Extract the [X, Y] coordinate from the center of the cell holding the provided text.  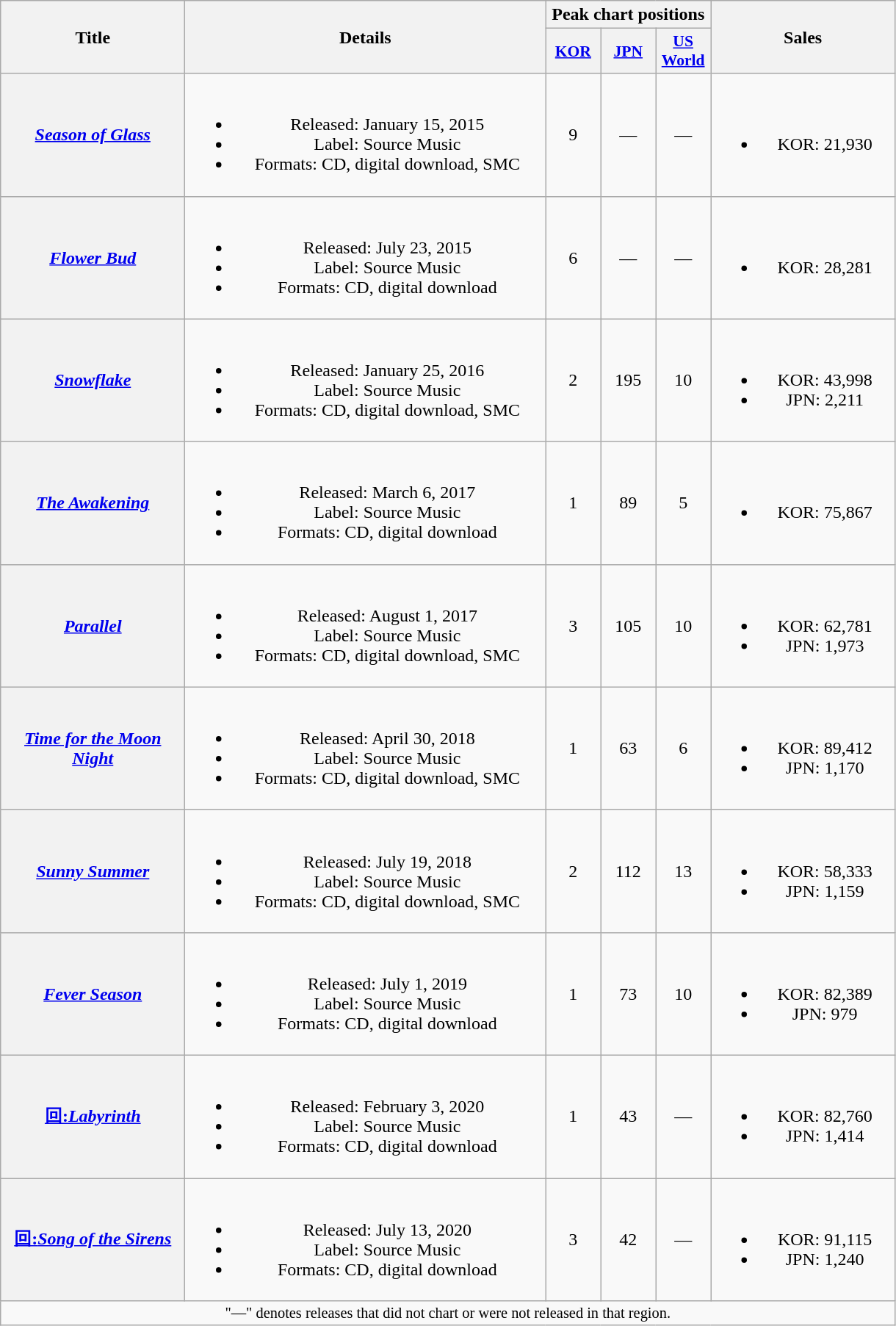
KOR: 82,389JPN: 979 [803, 993]
Released: March 6, 2017Label: Source MusicFormats: CD, digital download [366, 502]
Parallel [93, 626]
KOR: 75,867 [803, 502]
Sales [803, 37]
The Awakening [93, 502]
KOR: 62,781JPN: 1,973 [803, 626]
89 [629, 502]
USWorld [683, 51]
KOR: 43,998JPN: 2,211 [803, 381]
KOR: 21,930 [803, 135]
Released: July 19, 2018Label: Source MusicFormats: CD, digital download, SMC [366, 871]
195 [629, 381]
Released: July 23, 2015Label: Source MusicFormats: CD, digital download [366, 257]
Released: January 15, 2015Label: Source MusicFormats: CD, digital download, SMC [366, 135]
JPN [629, 51]
63 [629, 748]
Fever Season [93, 993]
73 [629, 993]
回:Song of the Sirens [93, 1240]
Title [93, 37]
Released: July 1, 2019Label: Source MusicFormats: CD, digital download [366, 993]
112 [629, 871]
Peak chart positions [629, 15]
Released: August 1, 2017Label: Source MusicFormats: CD, digital download, SMC [366, 626]
KOR [573, 51]
105 [629, 626]
KOR: 58,333JPN: 1,159 [803, 871]
Time for the Moon Night [93, 748]
"—" denotes releases that did not chart or were not released in that region. [448, 1314]
Sunny Summer [93, 871]
Released: July 13, 2020Label: Source MusicFormats: CD, digital download [366, 1240]
42 [629, 1240]
KOR: 91,115JPN: 1,240 [803, 1240]
Details [366, 37]
13 [683, 871]
Flower Bud [93, 257]
Released: February 3, 2020Label: Source MusicFormats: CD, digital download [366, 1117]
回:Labyrinth [93, 1117]
Released: January 25, 2016Label: Source MusicFormats: CD, digital download, SMC [366, 381]
Season of Glass [93, 135]
KOR: 89,412JPN: 1,170 [803, 748]
Released: April 30, 2018Label: Source MusicFormats: CD, digital download, SMC [366, 748]
Snowflake [93, 381]
43 [629, 1117]
9 [573, 135]
KOR: 82,760JPN: 1,414 [803, 1117]
KOR: 28,281 [803, 257]
5 [683, 502]
